Determine the (X, Y) coordinate at the center of the cell enclosing the given text.  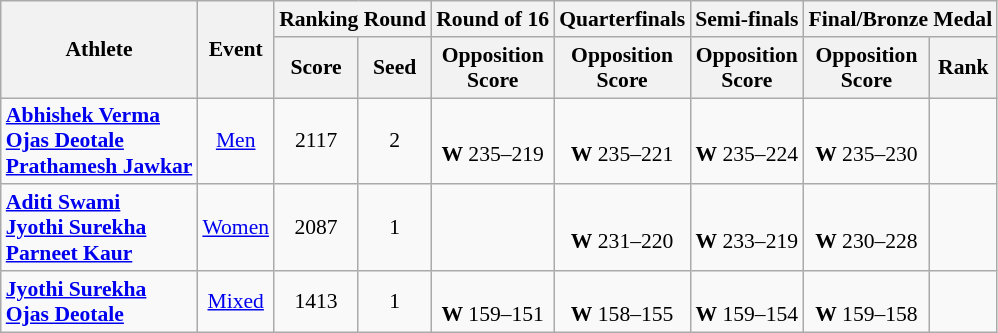
Jyothi SurekhaOjas Deotale (100, 302)
Mixed (236, 302)
2117 (316, 142)
2 (394, 142)
Aditi SwamiJyothi SurekhaParneet Kaur (100, 228)
W 159–154 (746, 302)
Seed (394, 68)
Quarterfinals (622, 19)
W 233–219 (746, 228)
W 159–158 (866, 302)
W 230–228 (866, 228)
W 235–230 (866, 142)
W 158–155 (622, 302)
Round of 16 (492, 19)
Final/Bronze Medal (900, 19)
W 235–219 (492, 142)
1413 (316, 302)
W 235–221 (622, 142)
2087 (316, 228)
W 231–220 (622, 228)
Event (236, 50)
Rank (963, 68)
Women (236, 228)
Men (236, 142)
Ranking Round (352, 19)
Score (316, 68)
W 235–224 (746, 142)
Semi-finals (746, 19)
W 159–151 (492, 302)
Abhishek VermaOjas DeotalePrathamesh Jawkar (100, 142)
Athlete (100, 50)
